Extract the [X, Y] coordinate from the center of the cell holding the provided text.  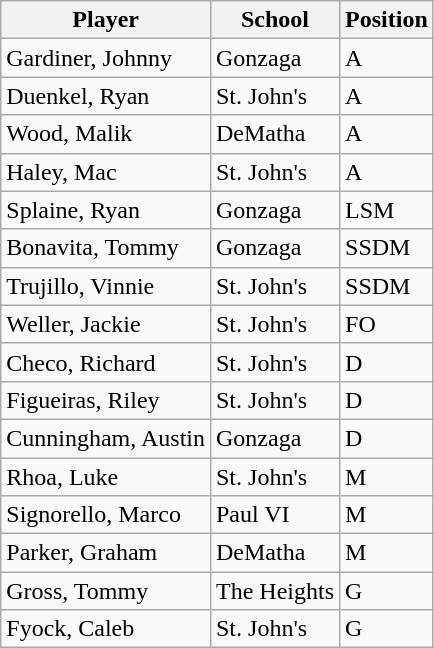
LSM [387, 210]
Haley, Mac [106, 172]
The Heights [274, 591]
Figueiras, Riley [106, 400]
Fyock, Caleb [106, 629]
Gardiner, Johnny [106, 58]
Paul VI [274, 515]
Cunningham, Austin [106, 438]
Rhoa, Luke [106, 477]
Trujillo, Vinnie [106, 286]
Signorello, Marco [106, 515]
Gross, Tommy [106, 591]
School [274, 20]
Position [387, 20]
Weller, Jackie [106, 324]
Duenkel, Ryan [106, 96]
Bonavita, Tommy [106, 248]
FO [387, 324]
Player [106, 20]
Checo, Richard [106, 362]
Splaine, Ryan [106, 210]
Parker, Graham [106, 553]
Wood, Malik [106, 134]
